Scan for the cell matching the given text and deliver its [X, Y] coordinate at center. 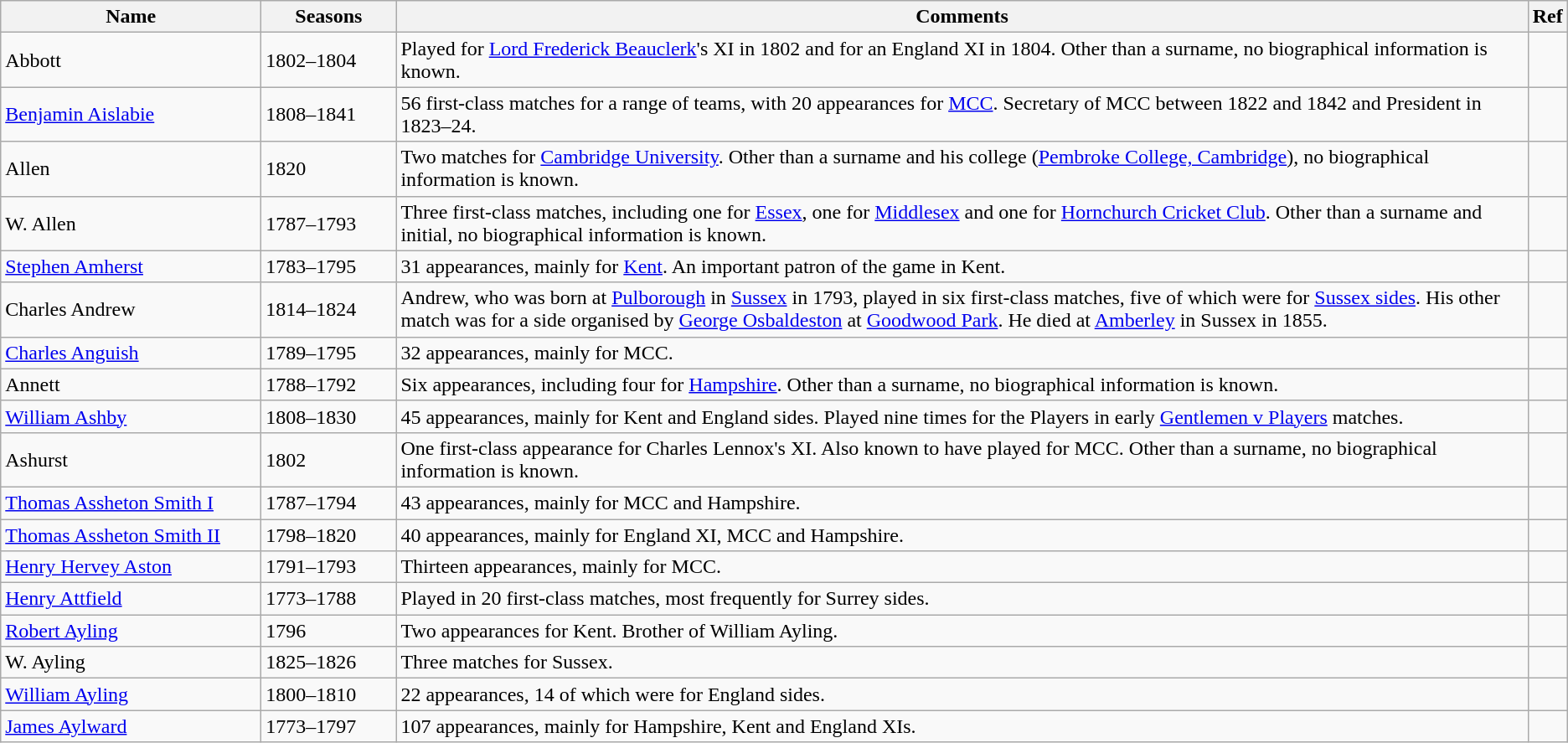
Six appearances, including four for Hampshire. Other than a surname, no biographical information is known. [962, 384]
Abbott [131, 60]
1800–1810 [328, 694]
Robert Ayling [131, 631]
Thirteen appearances, mainly for MCC. [962, 567]
W. Allen [131, 223]
1802 [328, 459]
James Aylward [131, 726]
1820 [328, 169]
Ref [1548, 17]
1814–1824 [328, 310]
1808–1841 [328, 114]
1789–1795 [328, 353]
Comments [962, 17]
1773–1788 [328, 599]
Allen [131, 169]
Stephen Amherst [131, 266]
Benjamin Aislabie [131, 114]
1798–1820 [328, 535]
1802–1804 [328, 60]
Ashurst [131, 459]
Seasons [328, 17]
1787–1793 [328, 223]
1788–1792 [328, 384]
Two appearances for Kent. Brother of William Ayling. [962, 631]
40 appearances, mainly for England XI, MCC and Hampshire. [962, 535]
Name [131, 17]
Charles Anguish [131, 353]
22 appearances, 14 of which were for England sides. [962, 694]
W. Ayling [131, 663]
Three matches for Sussex. [962, 663]
William Ashby [131, 416]
Thomas Assheton Smith I [131, 503]
Henry Attfield [131, 599]
1787–1794 [328, 503]
Two matches for Cambridge University. Other than a surname and his college (Pembroke College, Cambridge), no biographical information is known. [962, 169]
Thomas Assheton Smith II [131, 535]
1783–1795 [328, 266]
Henry Hervey Aston [131, 567]
1825–1826 [328, 663]
43 appearances, mainly for MCC and Hampshire. [962, 503]
Charles Andrew [131, 310]
William Ayling [131, 694]
107 appearances, mainly for Hampshire, Kent and England XIs. [962, 726]
31 appearances, mainly for Kent. An important patron of the game in Kent. [962, 266]
1796 [328, 631]
Annett [131, 384]
1808–1830 [328, 416]
1773–1797 [328, 726]
32 appearances, mainly for MCC. [962, 353]
45 appearances, mainly for Kent and England sides. Played nine times for the Players in early Gentlemen v Players matches. [962, 416]
Played for Lord Frederick Beauclerk's XI in 1802 and for an England XI in 1804. Other than a surname, no biographical information is known. [962, 60]
56 first-class matches for a range of teams, with 20 appearances for MCC. Secretary of MCC between 1822 and 1842 and President in 1823–24. [962, 114]
Played in 20 first-class matches, most frequently for Surrey sides. [962, 599]
1791–1793 [328, 567]
One first-class appearance for Charles Lennox's XI. Also known to have played for MCC. Other than a surname, no biographical information is known. [962, 459]
